Output the (x, y) coordinate of the center of the cell containing the given text.  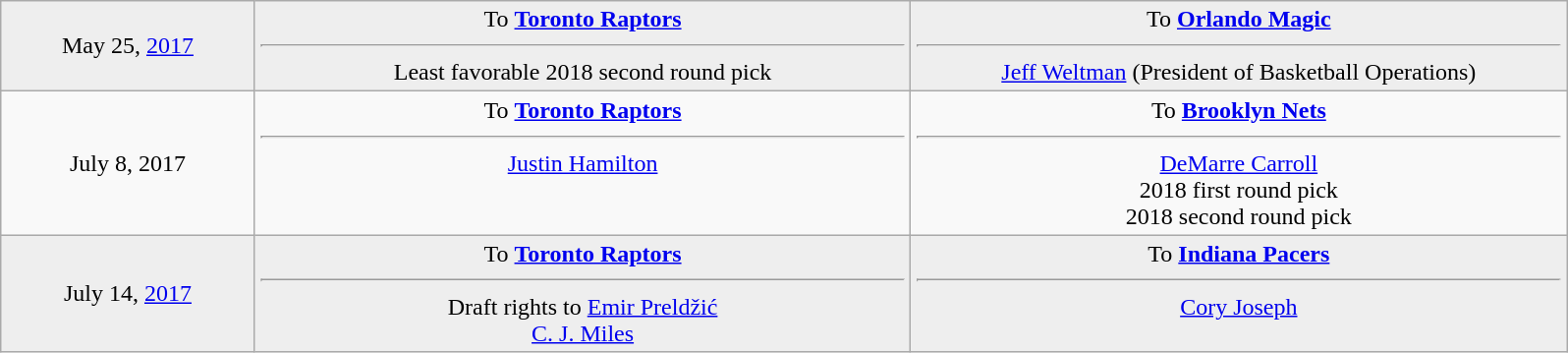
To Toronto RaptorsDraft rights to Emir Preldžić C. J. Miles (583, 293)
May 25, 2017 (128, 46)
To Toronto RaptorsLeast favorable 2018 second round pick (583, 46)
To Indiana PacersCory Joseph (1239, 293)
To Toronto RaptorsJustin Hamilton (583, 163)
July 8, 2017 (128, 163)
To Orlando MagicJeff Weltman (President of Basketball Operations) (1239, 46)
To Brooklyn NetsDeMarre Carroll2018 first round pick2018 second round pick (1239, 163)
July 14, 2017 (128, 293)
